Pinpoint the cell where the given text exists, returning its [X, Y] midpoint coordinate. 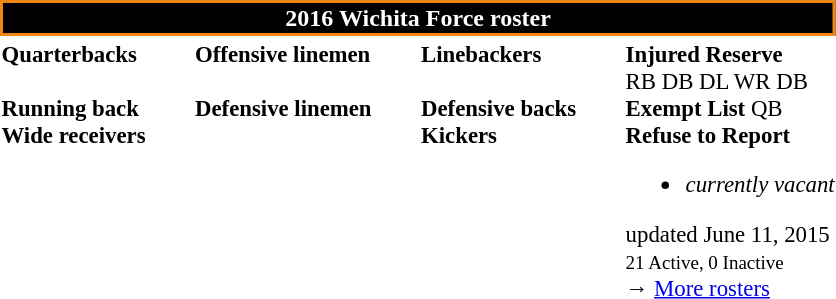
2016 Wichita Force roster [418, 18]
